From the cell containing the given text, extract its center point as [X, Y] coordinate. 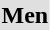
Men [25, 15]
